Provide the (X, Y) coordinate of the cell's center where the given text is located.  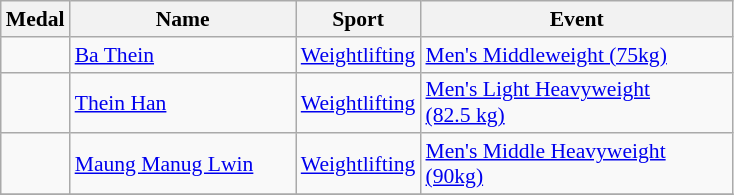
Thein Han (183, 102)
Name (183, 19)
Men's Light Heavyweight (82.5 kg) (576, 102)
Men's Middleweight (75kg) (576, 55)
Event (576, 19)
Men's Middle Heavyweight (90kg) (576, 164)
Sport (358, 19)
Medal (36, 19)
Ba Thein (183, 55)
Maung Manug Lwin (183, 164)
